Pinpoint the cell where the given text exists, returning its [x, y] midpoint coordinate. 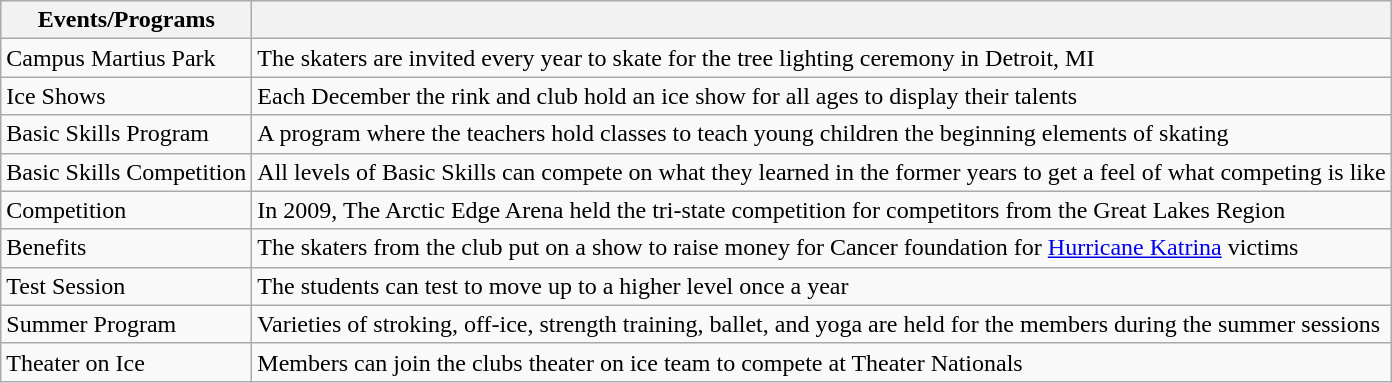
Benefits [126, 248]
Basic Skills Competition [126, 172]
Each December the rink and club hold an ice show for all ages to display their talents [822, 96]
Competition [126, 210]
Varieties of stroking, off-ice, strength training, ballet, and yoga are held for the members during the summer sessions [822, 324]
Campus Martius Park [126, 58]
In 2009, The Arctic Edge Arena held the tri-state competition for competitors from the Great Lakes Region [822, 210]
Summer Program [126, 324]
Test Session [126, 286]
Members can join the clubs theater on ice team to compete at Theater Nationals [822, 362]
The skaters from the club put on a show to raise money for Cancer foundation for Hurricane Katrina victims [822, 248]
Basic Skills Program [126, 134]
The students can test to move up to a higher level once a year [822, 286]
The skaters are invited every year to skate for the tree lighting ceremony in Detroit, MI [822, 58]
Events/Programs [126, 20]
Ice Shows [126, 96]
A program where the teachers hold classes to teach young children the beginning elements of skating [822, 134]
All levels of Basic Skills can compete on what they learned in the former years to get a feel of what competing is like [822, 172]
Theater on Ice [126, 362]
